Find where the given text appears and provide that cell's center as (X, Y) coordinate. 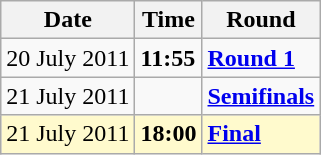
Time (168, 20)
Final (261, 134)
11:55 (168, 58)
Semifinals (261, 96)
20 July 2011 (68, 58)
18:00 (168, 134)
Round (261, 20)
Round 1 (261, 58)
Date (68, 20)
